Scan for the cell matching the given text and deliver its [x, y] coordinate at center. 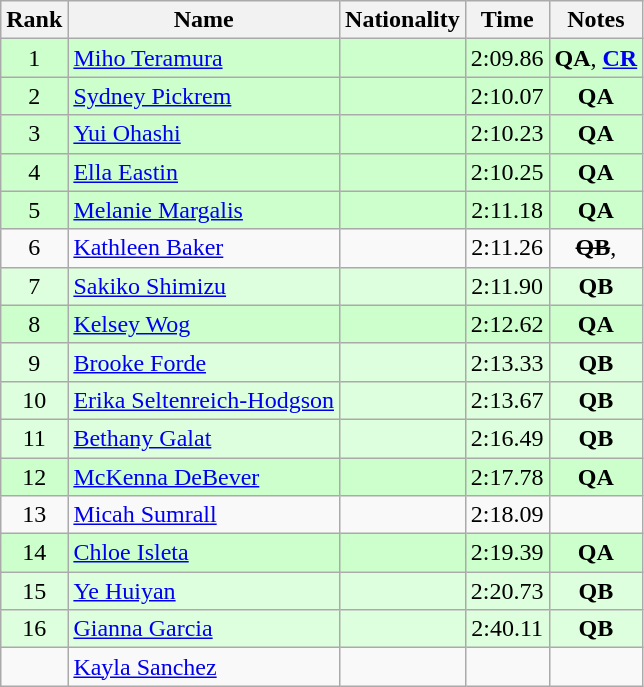
2:40.11 [507, 629]
2:17.78 [507, 477]
Rank [34, 20]
Kayla Sanchez [204, 667]
Melanie Margalis [204, 210]
Micah Sumrall [204, 515]
8 [34, 324]
2:20.73 [507, 591]
Erika Seltenreich-Hodgson [204, 400]
2:10.25 [507, 172]
6 [34, 248]
2:10.23 [507, 134]
Chloe Isleta [204, 553]
Brooke Forde [204, 362]
Yui Ohashi [204, 134]
10 [34, 400]
2:11.90 [507, 286]
Gianna Garcia [204, 629]
Time [507, 20]
2 [34, 96]
16 [34, 629]
12 [34, 477]
2:13.67 [507, 400]
7 [34, 286]
QB, [596, 248]
1 [34, 58]
Sakiko Shimizu [204, 286]
2:11.18 [507, 210]
14 [34, 553]
Ella Eastin [204, 172]
Sydney Pickrem [204, 96]
5 [34, 210]
13 [34, 515]
2:11.26 [507, 248]
Miho Teramura [204, 58]
2:19.39 [507, 553]
9 [34, 362]
McKenna DeBever [204, 477]
4 [34, 172]
2:16.49 [507, 438]
2:12.62 [507, 324]
2:13.33 [507, 362]
Kelsey Wog [204, 324]
Notes [596, 20]
QA, CR [596, 58]
2:10.07 [507, 96]
3 [34, 134]
11 [34, 438]
15 [34, 591]
Kathleen Baker [204, 248]
Ye Huiyan [204, 591]
Nationality [403, 20]
2:18.09 [507, 515]
Bethany Galat [204, 438]
2:09.86 [507, 58]
Name [204, 20]
